Extract the (x, y) coordinate from the center of the cell holding the provided text.  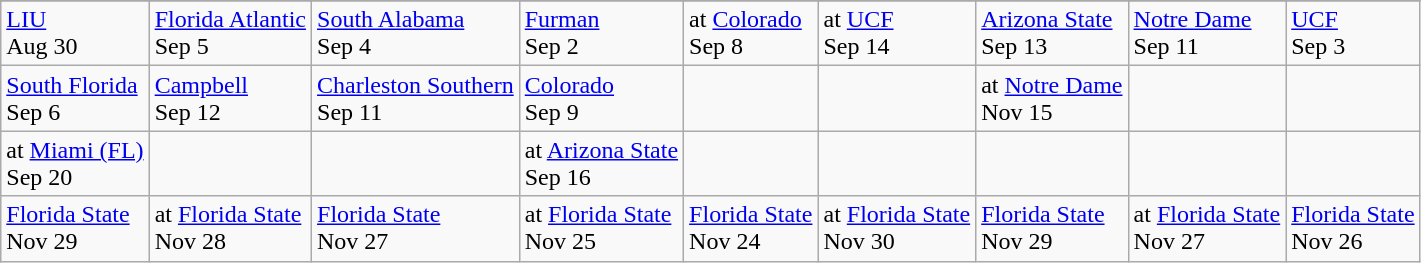
UCF Sep 3 (1353, 34)
Arizona State Sep 13 (1052, 34)
at UCF Sep 14 (897, 34)
Florida State Nov 27 (416, 228)
Campbell Sep 12 (230, 98)
at Florida State Nov 25 (601, 228)
at Florida State Nov 27 (1207, 228)
Florida Atlantic Sep 5 (230, 34)
at Miami (FL) Sep 20 (75, 164)
LIU Aug 30 (75, 34)
South Florida Sep 6 (75, 98)
at Notre Dame Nov 15 (1052, 98)
Florida State Nov 26 (1353, 228)
Charleston Southern Sep 11 (416, 98)
at Florida State Nov 28 (230, 228)
South Alabama Sep 4 (416, 34)
Colorado Sep 9 (601, 98)
at Arizona State Sep 16 (601, 164)
at Florida State Nov 30 (897, 228)
at Colorado Sep 8 (751, 34)
Florida State Nov 24 (751, 228)
Notre Dame Sep 11 (1207, 34)
Furman Sep 2 (601, 34)
